Return (x, y) of the center of cell containing provided text 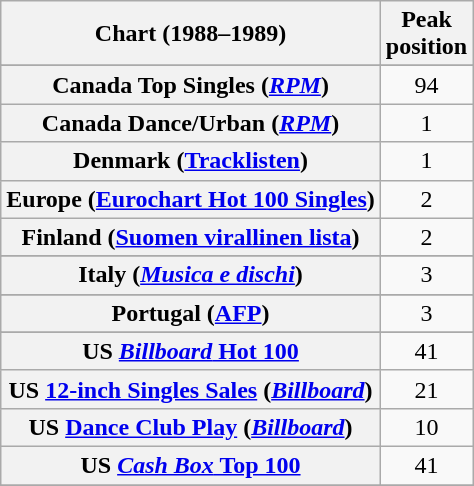
Denmark (Tracklisten) (191, 161)
10 (426, 427)
Peakposition (426, 34)
US Cash Box Top 100 (191, 465)
Portugal (AFP) (191, 313)
Canada Dance/Urban (RPM) (191, 123)
Chart (1988–1989) (191, 34)
Finland (Suomen virallinen lista) (191, 237)
94 (426, 85)
US 12-inch Singles Sales (Billboard) (191, 389)
Canada Top Singles (RPM) (191, 85)
US Billboard Hot 100 (191, 351)
US Dance Club Play (Billboard) (191, 427)
Italy (Musica e dischi) (191, 275)
Europe (Eurochart Hot 100 Singles) (191, 199)
21 (426, 389)
